Locate the cell with the specified text and output its [X, Y] center coordinate. 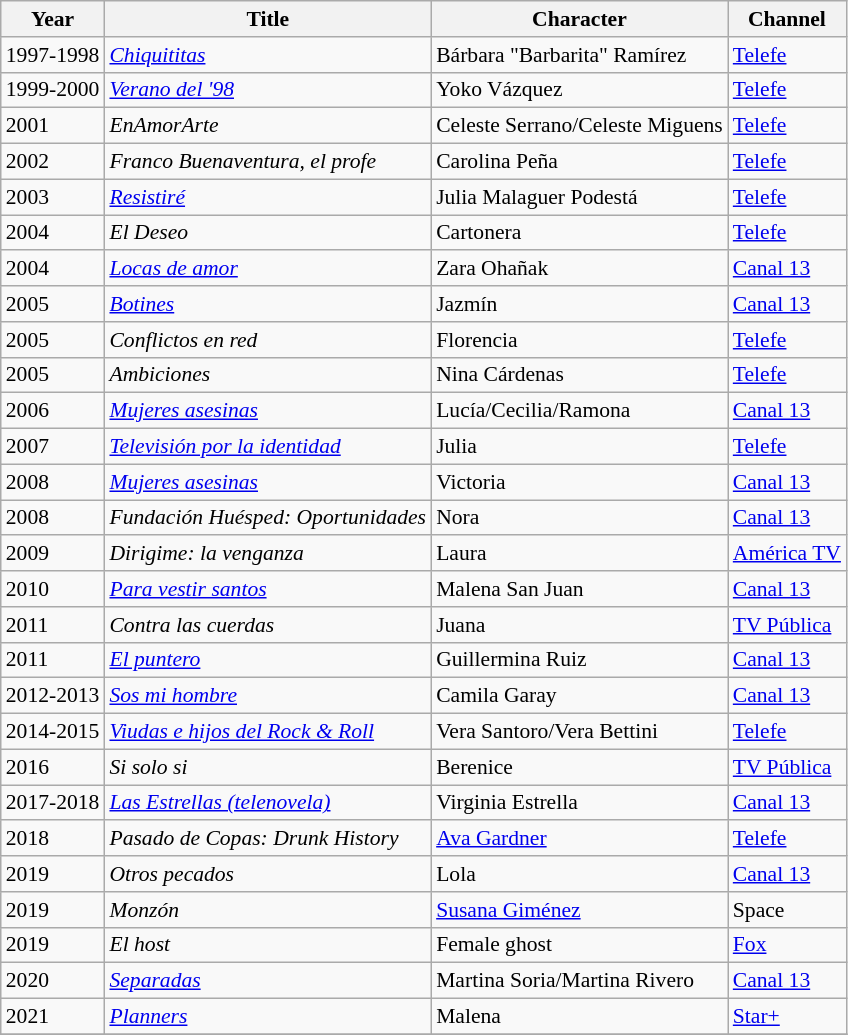
Verano del '98 [268, 90]
2001 [53, 126]
2016 [53, 767]
Malena San Juan [580, 589]
2010 [53, 589]
Bárbara "Barbarita" Ramírez [580, 55]
Televisión por la identidad [268, 447]
EnAmorArte [268, 126]
2014-2015 [53, 732]
Franco Buenaventura, el profe [268, 162]
Virginia Estrella [580, 803]
2021 [53, 1017]
Resistiré [268, 197]
Female ghost [580, 945]
2007 [53, 447]
Contra las cuerdas [268, 625]
Botines [268, 304]
Sos mi hombre [268, 696]
1999-2000 [53, 90]
2017-2018 [53, 803]
Guillermina Ruiz [580, 660]
Las Estrellas (telenovela) [268, 803]
Ambiciones [268, 375]
2012-2013 [53, 696]
Planners [268, 1017]
Separadas [268, 981]
Pasado de Copas: Drunk History [268, 839]
Jazmín [580, 304]
Florencia [580, 340]
Zara Ohañak [580, 269]
Conflictos en red [268, 340]
2018 [53, 839]
América TV [787, 554]
Star+ [787, 1017]
Channel [787, 19]
Celeste Serrano/Celeste Miguens [580, 126]
2009 [53, 554]
Berenice [580, 767]
Yoko Vázquez [580, 90]
Space [787, 910]
2002 [53, 162]
Julia Malaguer Podestá [580, 197]
Otros pecados [268, 874]
Malena [580, 1017]
Laura [580, 554]
Martina Soria/Martina Rivero [580, 981]
Para vestir santos [268, 589]
Cartonera [580, 233]
Locas de amor [268, 269]
Character [580, 19]
Year [53, 19]
1997-1998 [53, 55]
Julia [580, 447]
2020 [53, 981]
Camila Garay [580, 696]
Title [268, 19]
2006 [53, 411]
Juana [580, 625]
El host [268, 945]
Chiquititas [268, 55]
Victoria [580, 482]
Ava Gardner [580, 839]
Si solo si [268, 767]
Fox [787, 945]
Lola [580, 874]
El Deseo [268, 233]
Vera Santoro/Vera Bettini [580, 732]
2003 [53, 197]
Nina Cárdenas [580, 375]
Viudas e hijos del Rock & Roll [268, 732]
Fundación Huésped: Oportunidades [268, 518]
Carolina Peña [580, 162]
Monzón [268, 910]
El puntero [268, 660]
Susana Giménez [580, 910]
Lucía/Cecilia/Ramona [580, 411]
Nora [580, 518]
Dirigime: la venganza [268, 554]
